Locate the cell with the specified text and output its [X, Y] center coordinate. 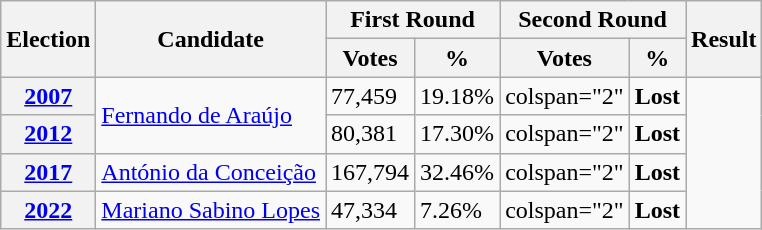
77,459 [370, 96]
17.30% [458, 134]
19.18% [458, 96]
2017 [48, 172]
80,381 [370, 134]
Fernando de Araújo [211, 115]
Second Round [593, 20]
2022 [48, 210]
Mariano Sabino Lopes [211, 210]
Result [724, 39]
Candidate [211, 39]
7.26% [458, 210]
Election [48, 39]
António da Conceição [211, 172]
167,794 [370, 172]
32.46% [458, 172]
First Round [413, 20]
2007 [48, 96]
2012 [48, 134]
47,334 [370, 210]
